Extract the [X, Y] coordinate from the center of the cell holding the provided text.  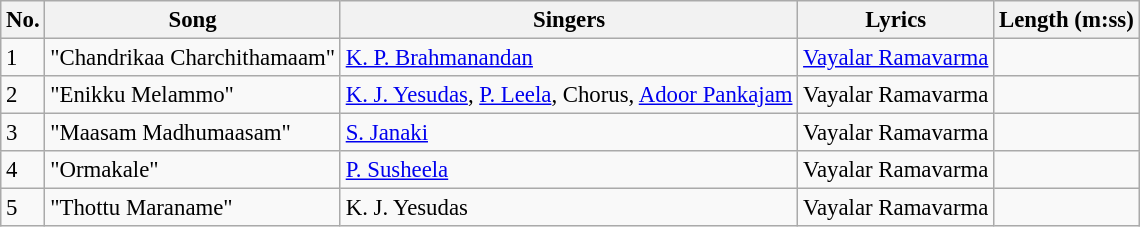
Singers [568, 20]
5 [23, 208]
P. Susheela [568, 170]
K. J. Yesudas, P. Leela, Chorus, Adoor Pankajam [568, 95]
"Enikku Melammo" [193, 95]
"Ormakale" [193, 170]
2 [23, 95]
"Maasam Madhumaasam" [193, 133]
"Thottu Maraname" [193, 208]
4 [23, 170]
K. J. Yesudas [568, 208]
1 [23, 58]
K. P. Brahmanandan [568, 58]
"Chandrikaa Charchithamaam" [193, 58]
S. Janaki [568, 133]
Lyrics [896, 20]
Length (m:ss) [1066, 20]
3 [23, 133]
Song [193, 20]
No. [23, 20]
